Scan for the cell matching the given text and deliver its [x, y] coordinate at center. 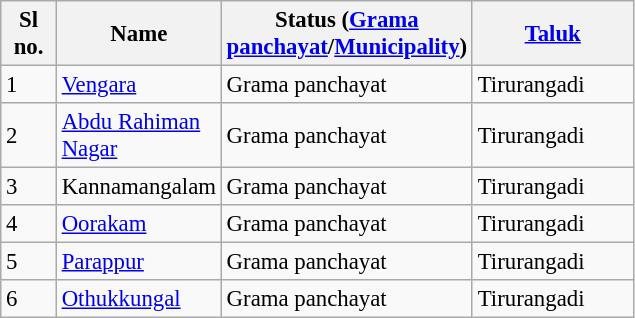
5 [29, 262]
2 [29, 136]
Vengara [138, 85]
6 [29, 299]
Name [138, 34]
3 [29, 187]
Taluk [552, 34]
Parappur [138, 262]
Kannamangalam [138, 187]
Sl no. [29, 34]
Oorakam [138, 224]
Othukkungal [138, 299]
Abdu Rahiman Nagar [138, 136]
Status (Grama panchayat/Municipality) [346, 34]
4 [29, 224]
1 [29, 85]
